Output the (X, Y) coordinate of the center of the cell containing the given text.  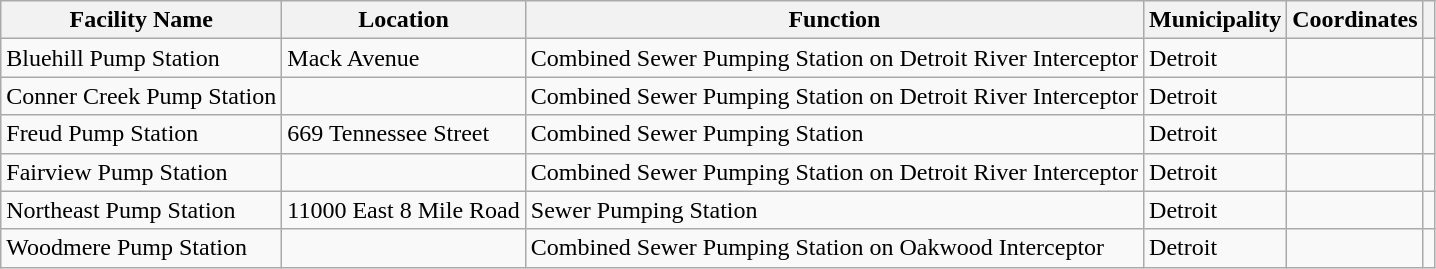
Facility Name (142, 20)
Mack Avenue (404, 58)
Bluehill Pump Station (142, 58)
Conner Creek Pump Station (142, 96)
Northeast Pump Station (142, 210)
Fairview Pump Station (142, 172)
Coordinates (1355, 20)
Combined Sewer Pumping Station (834, 134)
Woodmere Pump Station (142, 248)
Freud Pump Station (142, 134)
11000 East 8 Mile Road (404, 210)
Sewer Pumping Station (834, 210)
Function (834, 20)
669 Tennessee Street (404, 134)
Combined Sewer Pumping Station on Oakwood Interceptor (834, 248)
Location (404, 20)
Municipality (1216, 20)
